Return [x, y] of the center of cell containing provided text 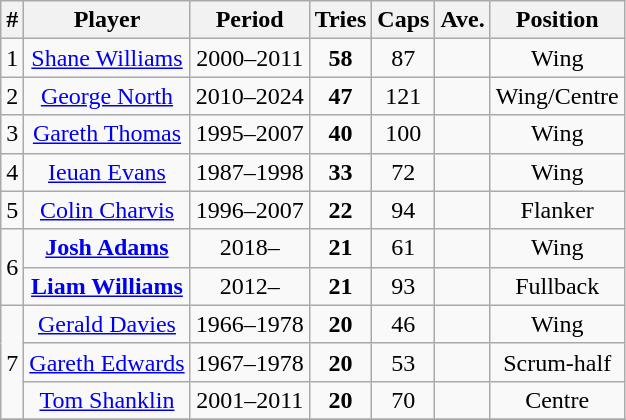
1995–2007 [250, 134]
Wing/Centre [557, 96]
2001–2011 [250, 400]
# [12, 20]
4 [12, 172]
George North [107, 96]
7 [12, 362]
Period [250, 20]
1996–2007 [250, 210]
58 [340, 58]
53 [404, 362]
2018– [250, 248]
47 [340, 96]
2012– [250, 286]
Fullback [557, 286]
Josh Adams [107, 248]
1966–1978 [250, 324]
Ieuan Evans [107, 172]
6 [12, 267]
Position [557, 20]
40 [340, 134]
Gerald Davies [107, 324]
1967–1978 [250, 362]
70 [404, 400]
93 [404, 286]
1987–1998 [250, 172]
Player [107, 20]
72 [404, 172]
61 [404, 248]
Gareth Thomas [107, 134]
3 [12, 134]
2010–2024 [250, 96]
5 [12, 210]
Centre [557, 400]
Tries [340, 20]
1 [12, 58]
94 [404, 210]
Caps [404, 20]
Liam Williams [107, 286]
33 [340, 172]
87 [404, 58]
Shane Williams [107, 58]
Ave. [462, 20]
Gareth Edwards [107, 362]
100 [404, 134]
2000–2011 [250, 58]
Tom Shanklin [107, 400]
46 [404, 324]
Colin Charvis [107, 210]
121 [404, 96]
Scrum-half [557, 362]
Flanker [557, 210]
2 [12, 96]
22 [340, 210]
